Return the [X, Y] coordinate for the center point of the cell that contains the specified text.  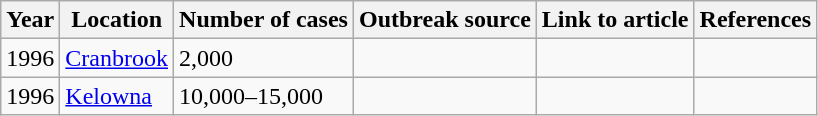
10,000–15,000 [264, 96]
Location [117, 20]
Year [30, 20]
Cranbrook [117, 58]
2,000 [264, 58]
References [756, 20]
Outbreak source [444, 20]
Link to article [615, 20]
Number of cases [264, 20]
Kelowna [117, 96]
